Output the (x, y) coordinate of the center of the cell containing the given text.  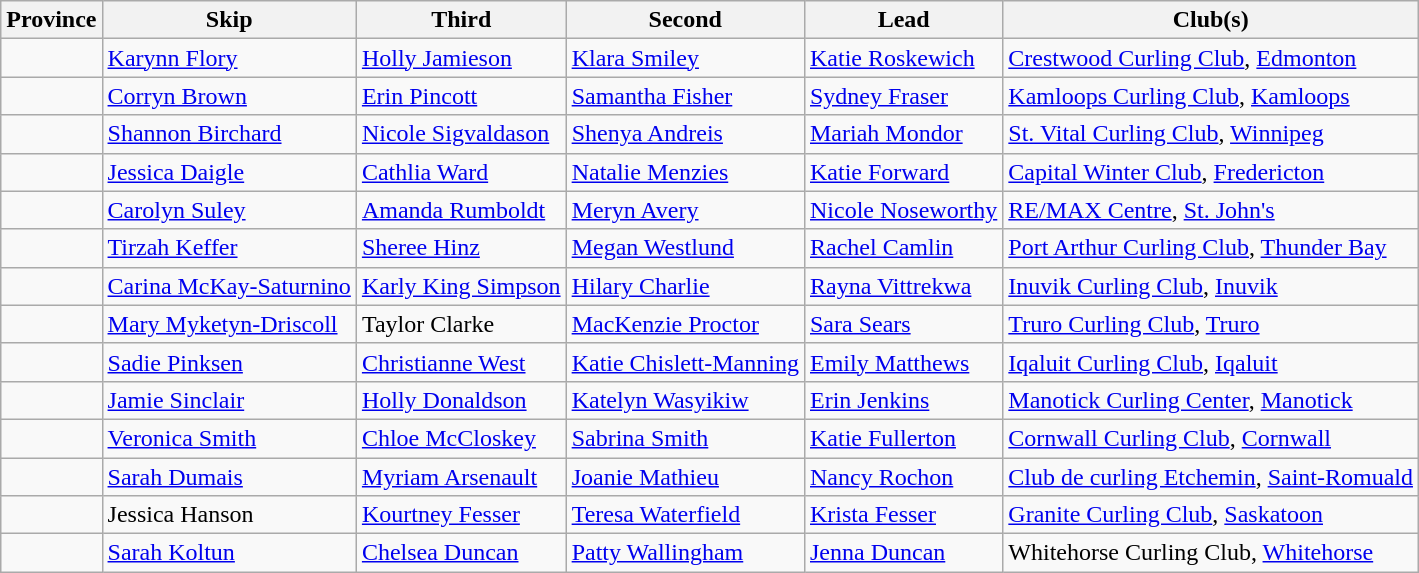
Carolyn Suley (229, 210)
Sarah Koltun (229, 553)
Karynn Flory (229, 58)
Manotick Curling Center, Manotick (1211, 400)
Capital Winter Club, Fredericton (1211, 172)
Mary Myketyn-Driscoll (229, 324)
Nicole Sigvaldason (461, 134)
Lead (903, 20)
Third (461, 20)
Sabrina Smith (685, 438)
Erin Jenkins (903, 400)
St. Vital Curling Club, Winnipeg (1211, 134)
Teresa Waterfield (685, 515)
Jessica Daigle (229, 172)
Sara Sears (903, 324)
Iqaluit Curling Club, Iqaluit (1211, 362)
Province (52, 20)
Meryn Avery (685, 210)
Nicole Noseworthy (903, 210)
Katie Chislett-Manning (685, 362)
MacKenzie Proctor (685, 324)
Erin Pincott (461, 96)
Shenya Andreis (685, 134)
Katie Forward (903, 172)
Veronica Smith (229, 438)
Rayna Vittrekwa (903, 286)
Crestwood Curling Club, Edmonton (1211, 58)
Hilary Charlie (685, 286)
Skip (229, 20)
Chelsea Duncan (461, 553)
Cornwall Curling Club, Cornwall (1211, 438)
Mariah Mondor (903, 134)
Myriam Arsenault (461, 477)
Taylor Clarke (461, 324)
Joanie Mathieu (685, 477)
Jessica Hanson (229, 515)
Karly King Simpson (461, 286)
Chloe McCloskey (461, 438)
Corryn Brown (229, 96)
Tirzah Keffer (229, 248)
Samantha Fisher (685, 96)
Second (685, 20)
Natalie Menzies (685, 172)
Sheree Hinz (461, 248)
Club de curling Etchemin, Saint-Romuald (1211, 477)
Amanda Rumboldt (461, 210)
Granite Curling Club, Saskatoon (1211, 515)
Sadie Pinksen (229, 362)
Shannon Birchard (229, 134)
Patty Wallingham (685, 553)
Nancy Rochon (903, 477)
Krista Fesser (903, 515)
Katie Fullerton (903, 438)
Whitehorse Curling Club, Whitehorse (1211, 553)
Christianne West (461, 362)
Carina McKay-Saturnino (229, 286)
Emily Matthews (903, 362)
Club(s) (1211, 20)
Katie Roskewich (903, 58)
Sydney Fraser (903, 96)
Jenna Duncan (903, 553)
Port Arthur Curling Club, Thunder Bay (1211, 248)
Katelyn Wasyikiw (685, 400)
Truro Curling Club, Truro (1211, 324)
Klara Smiley (685, 58)
Sarah Dumais (229, 477)
Inuvik Curling Club, Inuvik (1211, 286)
Megan Westlund (685, 248)
Holly Donaldson (461, 400)
Jamie Sinclair (229, 400)
Kamloops Curling Club, Kamloops (1211, 96)
RE/MAX Centre, St. John's (1211, 210)
Rachel Camlin (903, 248)
Holly Jamieson (461, 58)
Kourtney Fesser (461, 515)
Cathlia Ward (461, 172)
